Pinpoint the cell where the given text exists, returning its (x, y) midpoint coordinate. 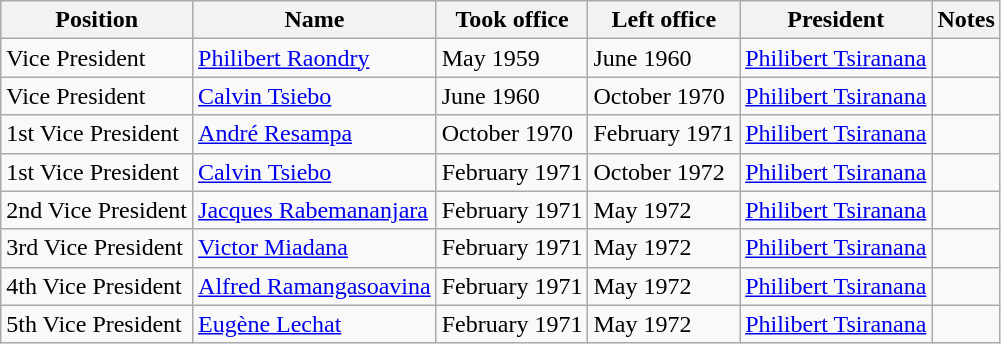
2nd Vice President (97, 210)
Philibert Raondry (315, 58)
4th Vice President (97, 286)
May 1959 (512, 58)
André Resampa (315, 134)
President (836, 20)
Notes (966, 20)
Alfred Ramangasoavina (315, 286)
Jacques Rabemananjara (315, 210)
Position (97, 20)
Victor Miadana (315, 248)
5th Vice President (97, 324)
3rd Vice President (97, 248)
Eugène Lechat (315, 324)
Name (315, 20)
October 1972 (664, 172)
Took office (512, 20)
Left office (664, 20)
